Provide the (X, Y) coordinate of the cell's center where the given text is located.  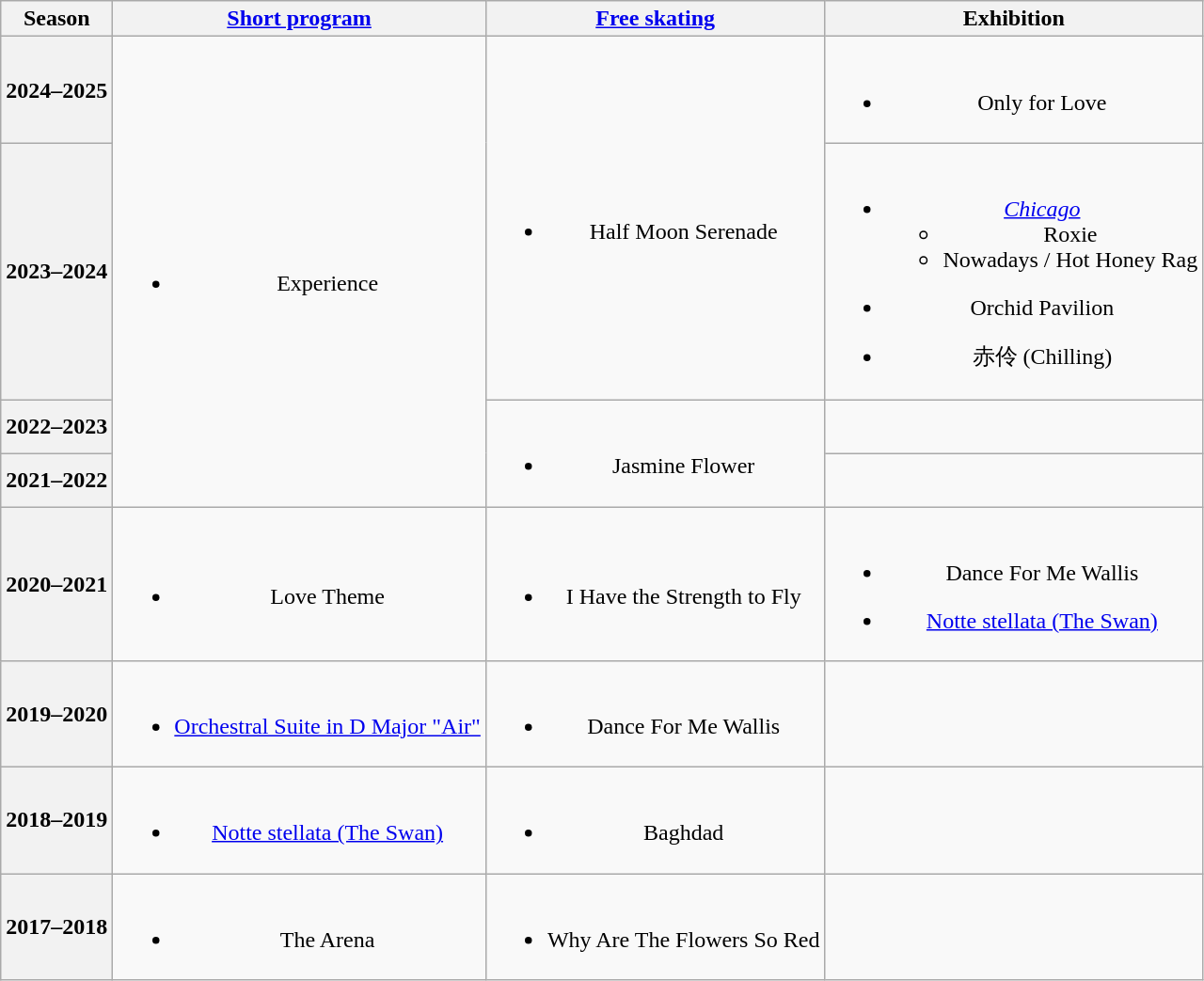
I Have the Strength to Fly (655, 583)
ChicagoRoxie Nowadays / Hot Honey Rag Orchid Pavilion 赤伶 (Chilling) (1014, 272)
Jasmine Flower (655, 453)
Notte stellata (The Swan) (299, 820)
Half Moon Serenade (655, 218)
Short program (299, 19)
Dance For Me Wallis (655, 715)
Love Theme (299, 583)
Only for Love (1014, 90)
Baghdad (655, 820)
2018–2019 (56, 820)
2022–2023 (56, 427)
Orchestral Suite in D Major "Air" (299, 715)
2020–2021 (56, 583)
2023–2024 (56, 272)
2024–2025 (56, 90)
2017–2018 (56, 927)
Free skating (655, 19)
Dance For Me Wallis Notte stellata (The Swan) (1014, 583)
Exhibition (1014, 19)
Experience (299, 272)
2019–2020 (56, 715)
2021–2022 (56, 480)
Why Are The Flowers So Red (655, 927)
The Arena (299, 927)
Season (56, 19)
